Find where the given text appears and provide that cell's center as [x, y] coordinate. 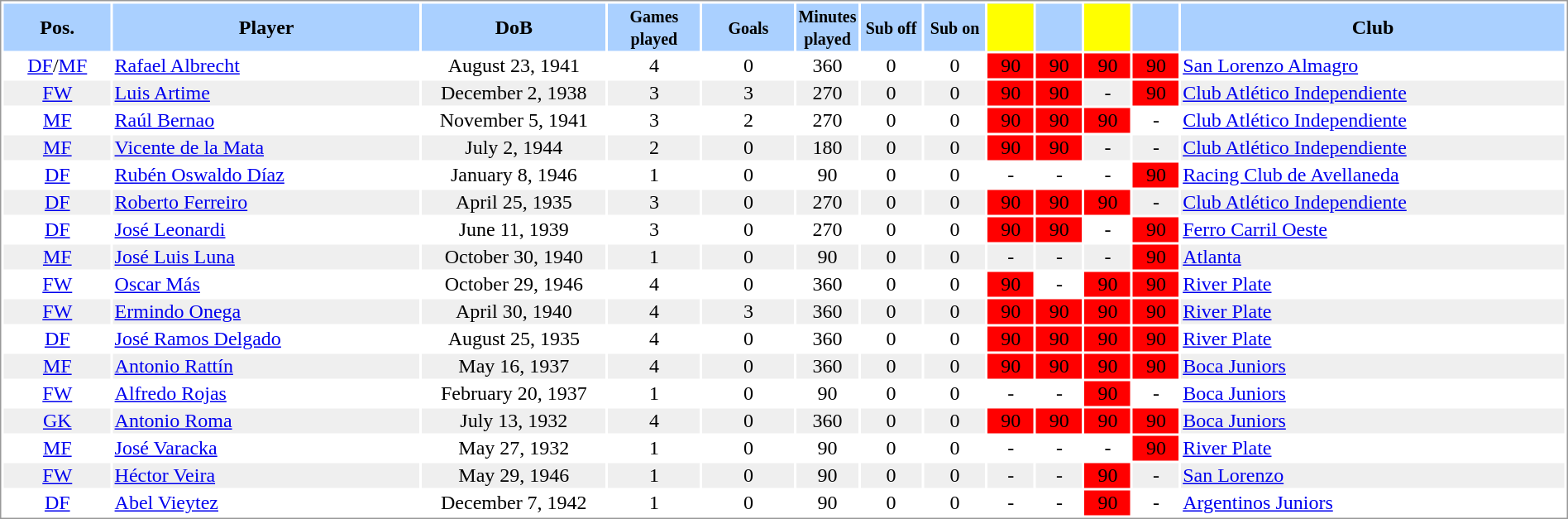
August 23, 1941 [514, 65]
Rubén Oswaldo Díaz [266, 175]
June 11, 1939 [514, 229]
November 5, 1941 [514, 120]
Racing Club de Avellaneda [1373, 175]
Sub on [955, 26]
Abel Vieytez [266, 502]
Sub off [892, 26]
Rafael Albrecht [266, 65]
José Varacka [266, 448]
July 2, 1944 [514, 148]
Oscar Más [266, 284]
Antonio Rattín [266, 367]
April 30, 1940 [514, 312]
San Lorenzo Almagro [1373, 65]
Héctor Veira [266, 476]
DoB [514, 26]
Alfredo Rojas [266, 393]
180 [827, 148]
Club [1373, 26]
Antonio Roma [266, 421]
April 25, 1935 [514, 203]
May 29, 1946 [514, 476]
May 16, 1937 [514, 367]
December 2, 1938 [514, 94]
José Ramos Delgado [266, 339]
Gamesplayed [653, 26]
GK [57, 421]
Goals [748, 26]
October 29, 1946 [514, 284]
Vicente de la Mata [266, 148]
José Leonardi [266, 229]
DF/MF [57, 65]
December 7, 1942 [514, 502]
January 8, 1946 [514, 175]
February 20, 1937 [514, 393]
Minutesplayed [827, 26]
August 25, 1935 [514, 339]
Pos. [57, 26]
May 27, 1932 [514, 448]
Argentinos Juniors [1373, 502]
Raúl Bernao [266, 120]
José Luis Luna [266, 257]
Luis Artime [266, 94]
Atlanta [1373, 257]
Ermindo Onega [266, 312]
July 13, 1932 [514, 421]
Roberto Ferreiro [266, 203]
October 30, 1940 [514, 257]
San Lorenzo [1373, 476]
Ferro Carril Oeste [1373, 229]
Player [266, 26]
